Locate the cell with the specified text and output its [X, Y] center coordinate. 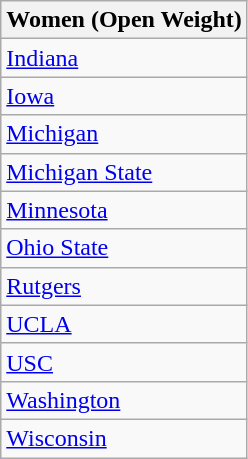
Minnesota [124, 210]
Rutgers [124, 286]
Women (Open Weight) [124, 20]
USC [124, 362]
Indiana [124, 58]
UCLA [124, 324]
Iowa [124, 96]
Ohio State [124, 248]
Michigan State [124, 172]
Michigan [124, 134]
Wisconsin [124, 438]
Washington [124, 400]
